Capture the cell that displays the provided text and extract its [x, y] central coordinate. 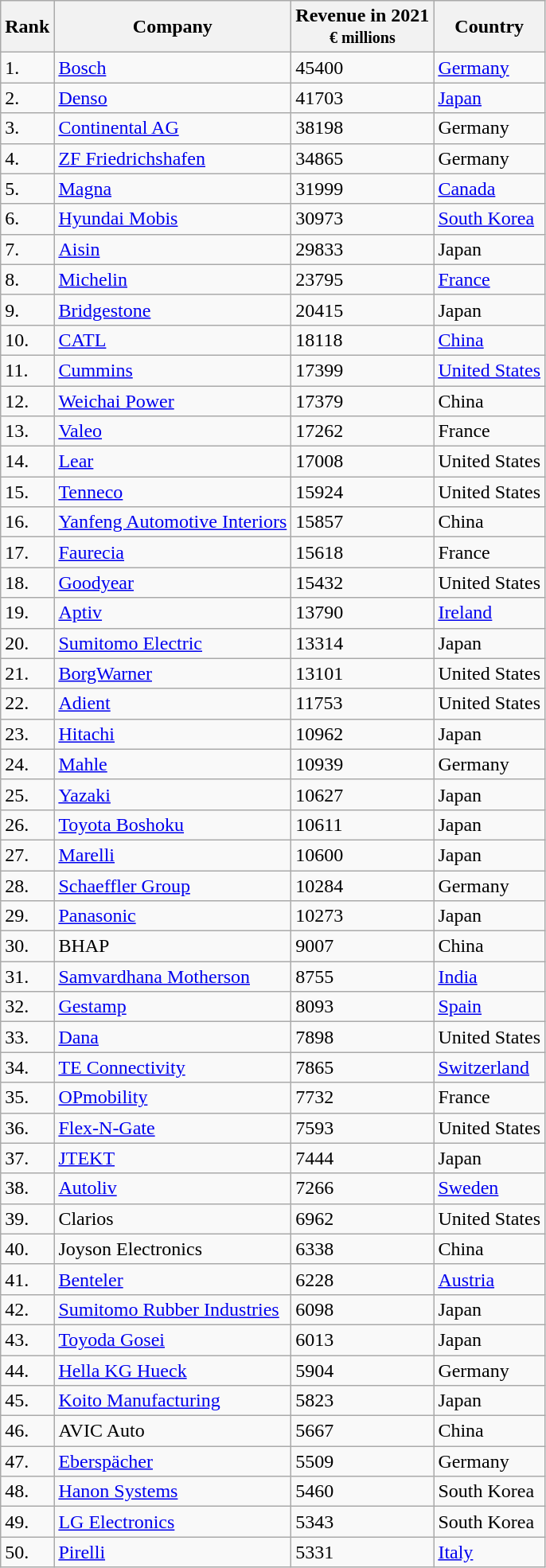
5. [27, 189]
Hyundai Mobis [173, 219]
Aptiv [173, 613]
36. [27, 1128]
29833 [363, 249]
Denso [173, 98]
17399 [363, 370]
Benteler [173, 1279]
Hella KG Hueck [173, 1370]
10. [27, 340]
ZF Friedrichshafen [173, 158]
17008 [363, 462]
10611 [363, 825]
BorgWarner [173, 673]
39. [27, 1219]
Sumitomo Rubber Industries [173, 1309]
7593 [363, 1128]
11. [27, 370]
18118 [363, 340]
AVIC Auto [173, 1431]
15857 [363, 522]
6338 [363, 1249]
Joyson Electronics [173, 1249]
Ireland [489, 613]
17262 [363, 431]
34. [27, 1067]
34865 [363, 158]
28. [27, 886]
41. [27, 1279]
11753 [363, 704]
Dana [173, 1037]
5331 [363, 1552]
CATL [173, 340]
14. [27, 462]
6098 [363, 1309]
5343 [363, 1522]
Sweden [489, 1188]
15924 [363, 492]
5823 [363, 1401]
24. [27, 764]
LG Electronics [173, 1522]
6. [27, 219]
44. [27, 1370]
Goodyear [173, 583]
46. [27, 1431]
Samvardhana Motherson [173, 977]
47. [27, 1461]
Continental AG [173, 128]
23. [27, 734]
48. [27, 1492]
38. [27, 1188]
Austria [489, 1279]
10627 [363, 794]
7865 [363, 1067]
7732 [363, 1098]
Rank [27, 27]
Koito Manufacturing [173, 1401]
7898 [363, 1037]
Panasonic [173, 916]
OPmobility [173, 1098]
7266 [363, 1188]
Italy [489, 1552]
Hitachi [173, 734]
21. [27, 673]
Mahle [173, 764]
9. [27, 310]
19. [27, 613]
20415 [363, 310]
25. [27, 794]
7. [27, 249]
Sumitomo Electric [173, 643]
40. [27, 1249]
Marelli [173, 855]
41703 [363, 98]
50. [27, 1552]
Eberspächer [173, 1461]
Switzerland [489, 1067]
10939 [363, 764]
10600 [363, 855]
Cummins [173, 370]
13790 [363, 613]
6013 [363, 1340]
TE Connectivity [173, 1067]
2. [27, 98]
Magna [173, 189]
1. [27, 68]
Weichai Power [173, 400]
35. [27, 1098]
17379 [363, 400]
13314 [363, 643]
17. [27, 552]
13. [27, 431]
26. [27, 825]
Canada [489, 189]
38198 [363, 128]
15618 [363, 552]
6962 [363, 1219]
Clarios [173, 1219]
Adient [173, 704]
43. [27, 1340]
Michelin [173, 279]
Bosch [173, 68]
23795 [363, 279]
20. [27, 643]
Yazaki [173, 794]
Gestamp [173, 1007]
8. [27, 279]
15432 [363, 583]
49. [27, 1522]
5667 [363, 1431]
30973 [363, 219]
27. [27, 855]
3. [27, 128]
Schaeffler Group [173, 886]
Spain [489, 1007]
45400 [363, 68]
JTEKT [173, 1158]
5460 [363, 1492]
Faurecia [173, 552]
Flex-N-Gate [173, 1128]
6228 [363, 1279]
Toyota Boshoku [173, 825]
31999 [363, 189]
Bridgestone [173, 310]
18. [27, 583]
10284 [363, 886]
30. [27, 946]
31. [27, 977]
Yanfeng Automotive Interiors [173, 522]
BHAP [173, 946]
45. [27, 1401]
10273 [363, 916]
8093 [363, 1007]
Tenneco [173, 492]
37. [27, 1158]
Lear [173, 462]
Aisin [173, 249]
5904 [363, 1370]
22. [27, 704]
Company [173, 27]
33. [27, 1037]
4. [27, 158]
10962 [363, 734]
Toyoda Gosei [173, 1340]
13101 [363, 673]
9007 [363, 946]
16. [27, 522]
Autoliv [173, 1188]
32. [27, 1007]
Valeo [173, 431]
Revenue in 2021€ millions [363, 27]
Hanon Systems [173, 1492]
12. [27, 400]
Country [489, 27]
India [489, 977]
8755 [363, 977]
15. [27, 492]
5509 [363, 1461]
42. [27, 1309]
29. [27, 916]
Pirelli [173, 1552]
7444 [363, 1158]
